Determine the (X, Y) coordinate at the center of the cell enclosing the given text.  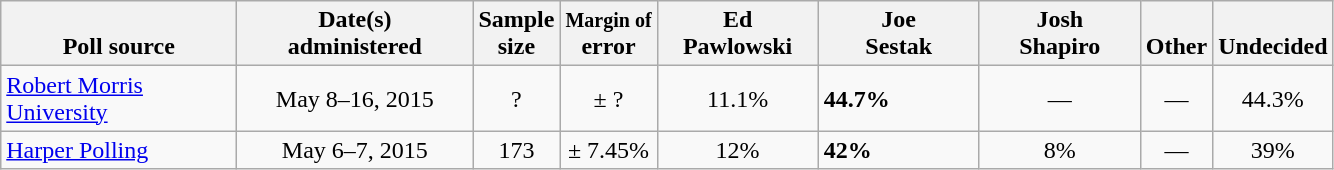
Poll source (119, 34)
± 7.45% (608, 150)
44.7% (898, 98)
173 (516, 150)
± ? (608, 98)
39% (1273, 150)
May 6–7, 2015 (355, 150)
Undecided (1273, 34)
42% (898, 150)
JoshShapiro (1060, 34)
12% (738, 150)
Other (1176, 34)
11.1% (738, 98)
44.3% (1273, 98)
JoeSestak (898, 34)
? (516, 98)
Margin oferror (608, 34)
Robert Morris University (119, 98)
May 8–16, 2015 (355, 98)
EdPawlowski (738, 34)
8% (1060, 150)
Harper Polling (119, 150)
Samplesize (516, 34)
Date(s)administered (355, 34)
